Scan for the cell matching the given text and deliver its (X, Y) coordinate at center. 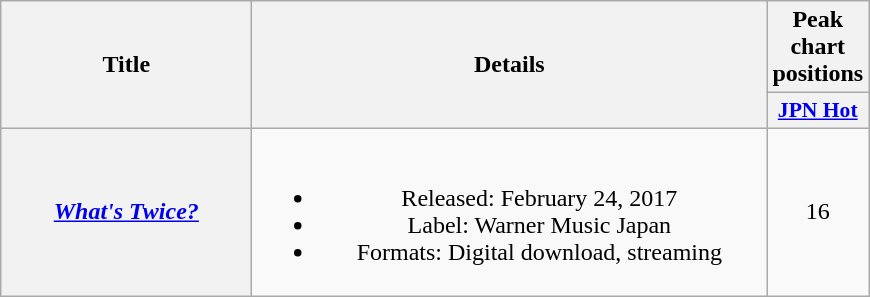
Details (510, 65)
What's Twice? (126, 212)
16 (818, 212)
Peak chart positions (818, 47)
Title (126, 65)
Released: February 24, 2017Label: Warner Music JapanFormats: Digital download, streaming (510, 212)
JPN Hot (818, 111)
